Search for the cell housing the specified text and yield its [x, y] center coordinate. 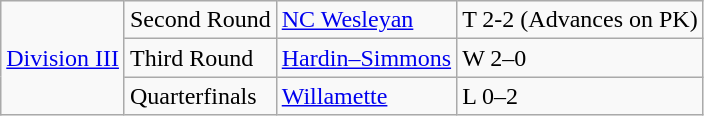
Willamette [366, 96]
NC Wesleyan [366, 20]
Second Round [200, 20]
Hardin–Simmons [366, 58]
L 0–2 [580, 96]
T 2-2 (Advances on PK) [580, 20]
Division III [63, 58]
W 2–0 [580, 58]
Third Round [200, 58]
Quarterfinals [200, 96]
